Extract the [x, y] coordinate from the center of the cell holding the provided text.  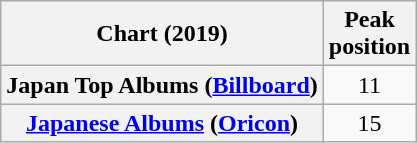
Chart (2019) [162, 34]
Japanese Albums (Oricon) [162, 123]
Japan Top Albums (Billboard) [162, 85]
15 [369, 123]
Peakposition [369, 34]
11 [369, 85]
